Extract the (x, y) coordinate from the center of the cell holding the provided text.  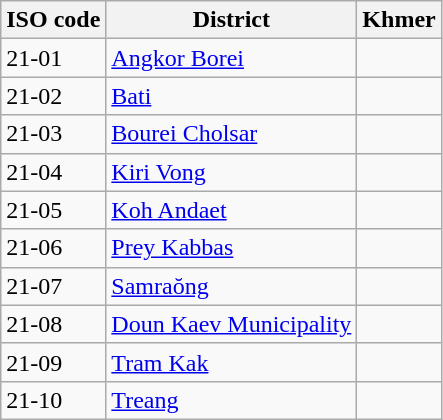
ISO code (54, 20)
21-04 (54, 172)
21-05 (54, 210)
Prey Kabbas (232, 248)
Kiri Vong (232, 172)
Treang (232, 400)
Bourei Cholsar (232, 134)
21-02 (54, 96)
21-08 (54, 324)
21-01 (54, 58)
21-06 (54, 248)
21-03 (54, 134)
Angkor Borei (232, 58)
21-07 (54, 286)
21-09 (54, 362)
Doun Kaev Municipality (232, 324)
District (232, 20)
Bati (232, 96)
Koh Andaet (232, 210)
21-10 (54, 400)
Khmer (399, 20)
Samraŏng (232, 286)
Tram Kak (232, 362)
